For the text-containing cell, return its midpoint in [x, y] coordinate format. 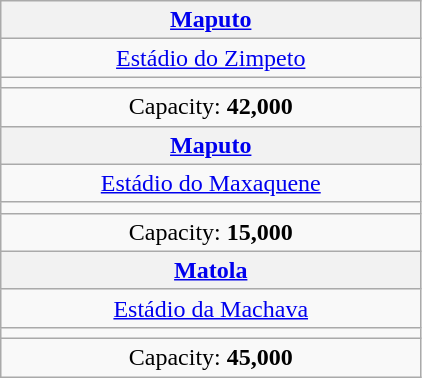
Estádio do Zimpeto [211, 58]
Estádio da Machava [211, 308]
Capacity: 42,000 [211, 107]
Capacity: 15,000 [211, 232]
Capacity: 45,000 [211, 357]
Matola [211, 270]
Estádio do Maxaquene [211, 183]
